For the text-containing cell, return its midpoint in (X, Y) coordinate format. 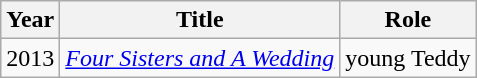
Four Sisters and A Wedding (200, 58)
Title (200, 20)
young Teddy (408, 58)
Role (408, 20)
Year (30, 20)
2013 (30, 58)
